For the text-containing cell, return its midpoint in (X, Y) coordinate format. 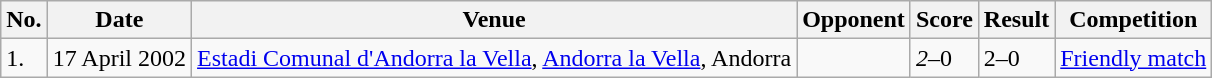
Competition (1134, 20)
Opponent (854, 20)
Venue (494, 20)
No. (24, 20)
Date (119, 20)
17 April 2002 (119, 58)
1. (24, 58)
Score (944, 20)
Friendly match (1134, 58)
Result (1016, 20)
Estadi Comunal d'Andorra la Vella, Andorra la Vella, Andorra (494, 58)
